Locate the cell with the specified text and output its [x, y] center coordinate. 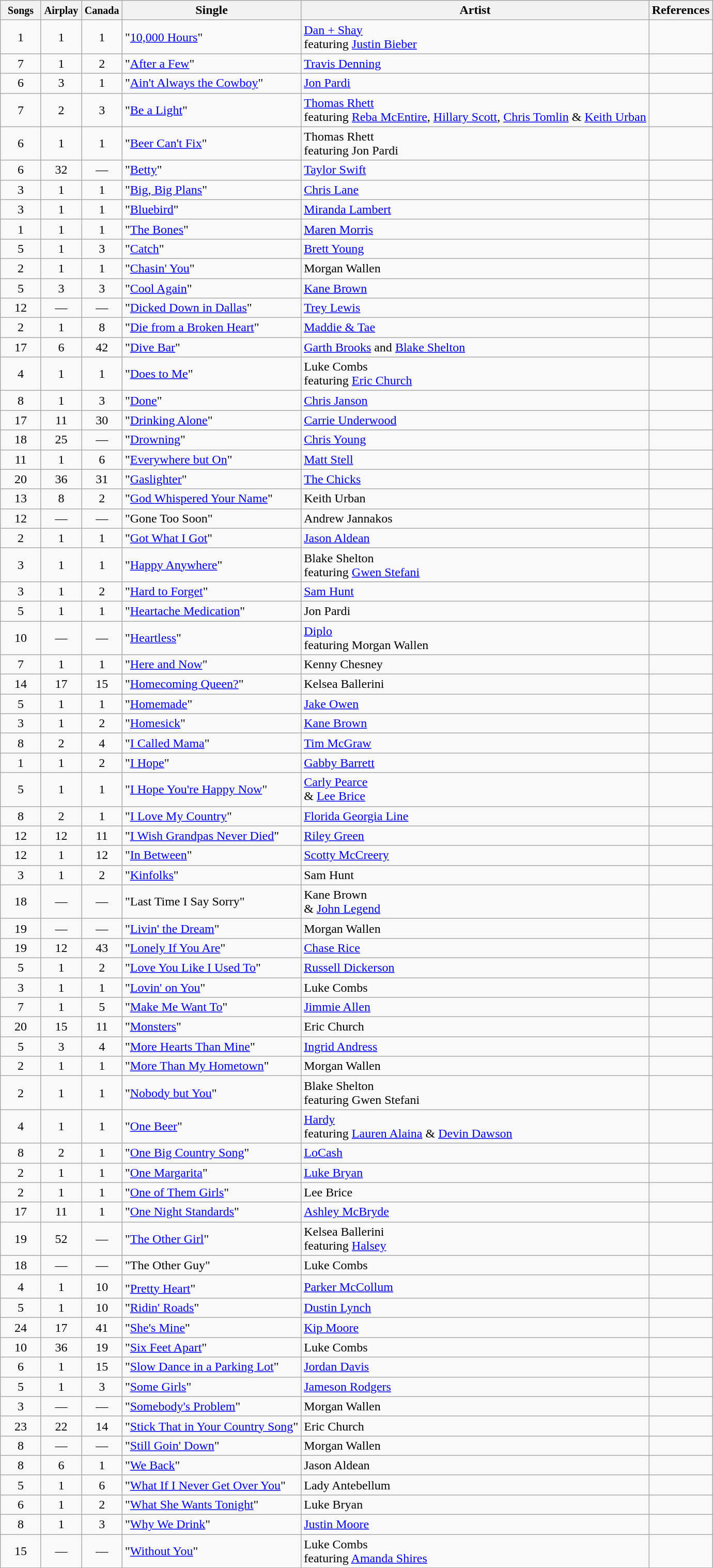
"God Whispered Your Name" [211, 499]
Carly Pearce & Lee Brice [475, 790]
"Why We Drink" [211, 1525]
"Nobody but You" [211, 1093]
"The Bones" [211, 229]
"Catch" [211, 249]
"In Between" [211, 855]
"The Other Girl" [211, 1238]
"Lonely If You Are" [211, 948]
"Monsters" [211, 1027]
Thomas Rhett featuring Reba McEntire, Hillary Scott, Chris Tomlin & Keith Urban [475, 110]
"Livin' the Dream" [211, 928]
Jameson Rodgers [475, 1387]
"More Hearts Than Mine" [211, 1047]
Single [211, 10]
"Dicked Down in Dallas" [211, 308]
"Does to Me" [211, 374]
"Big, Big Plans" [211, 190]
"What She Wants Tonight" [211, 1504]
Taylor Swift [475, 170]
"Gaslighter" [211, 479]
Justin Moore [475, 1525]
Lee Brice [475, 1192]
Kelsea Ballerini [475, 684]
22 [61, 1426]
Canada [102, 10]
Diplo featuring Morgan Wallen [475, 638]
23 [21, 1426]
Chris Lane [475, 190]
"I Love My Country" [211, 816]
Scotty McCreery [475, 855]
"Hard to Forget" [211, 591]
"Still Goin' Down" [211, 1446]
"One Big Country Song" [211, 1153]
Riley Green [475, 836]
"Lovin' on You" [211, 988]
"Bluebird" [211, 209]
30 [102, 420]
"One Night Standards" [211, 1212]
Jordan Davis [475, 1367]
Maren Morris [475, 229]
Jake Owen [475, 704]
"One of Them Girls" [211, 1192]
Maddie & Tae [475, 328]
Kane Brown & John Legend [475, 901]
"Pretty Heart" [211, 1287]
"Homemade" [211, 704]
Garth Brooks and Blake Shelton [475, 347]
Hardy featuring Lauren Alaina & Devin Dawson [475, 1127]
"I Hope" [211, 763]
"Homesick" [211, 724]
Lady Antebellum [475, 1485]
31 [102, 479]
Dustin Lynch [475, 1308]
"Last Time I Say Sorry" [211, 901]
32 [61, 170]
Artist [475, 10]
"The Other Guy" [211, 1265]
"Drinking Alone" [211, 420]
Jimmie Allen [475, 1007]
"One Beer" [211, 1127]
"Kinfolks" [211, 875]
Ingrid Andress [475, 1047]
"Cool Again" [211, 288]
"After a Few" [211, 64]
Dan + Shay featuring Justin Bieber [475, 37]
Carrie Underwood [475, 420]
41 [102, 1328]
Kelsea Ballerini featuring Halsey [475, 1238]
"One Margarita" [211, 1173]
"We Back" [211, 1465]
"She's Mine" [211, 1328]
Chris Young [475, 440]
Brett Young [475, 249]
Miranda Lambert [475, 209]
"Everywhere but On" [211, 459]
Gabby Barrett [475, 763]
"Some Girls" [211, 1387]
Keith Urban [475, 499]
"Stick That in Your Country Song" [211, 1426]
Florida Georgia Line [475, 816]
Thomas Rhett featuring Jon Pardi [475, 144]
Luke Combs featuring Eric Church [475, 374]
13 [21, 499]
The Chicks [475, 479]
"I Hope You're Happy Now" [211, 790]
42 [102, 347]
"Ain't Always the Cowboy" [211, 83]
References [681, 10]
Trey Lewis [475, 308]
"Betty" [211, 170]
"Here and Now" [211, 665]
"Beer Can't Fix" [211, 144]
Kenny Chesney [475, 665]
Kip Moore [475, 1328]
Chase Rice [475, 948]
"Die from a Broken Heart" [211, 328]
Tim McGraw [475, 743]
"Done" [211, 401]
"Chasin' You" [211, 268]
"Heartless" [211, 638]
"Without You" [211, 1551]
"I Wish Grandpas Never Died" [211, 836]
"Be a Light" [211, 110]
25 [61, 440]
"10,000 Hours" [211, 37]
"Somebody's Problem" [211, 1406]
43 [102, 948]
"Ridin' Roads" [211, 1308]
"Homecoming Queen?" [211, 684]
"Make Me Want To" [211, 1007]
Airplay [61, 10]
Andrew Jannakos [475, 518]
"Heartache Medication" [211, 611]
Matt Stell [475, 459]
Chris Janson [475, 401]
"Happy Anywhere" [211, 564]
Ashley McBryde [475, 1212]
"Love You Like I Used To" [211, 967]
24 [21, 1328]
Luke Combs featuring Amanda Shires [475, 1551]
"Got What I Got" [211, 538]
"More Than My Hometown" [211, 1066]
LoCash [475, 1153]
"Drowning" [211, 440]
"What If I Never Get Over You" [211, 1485]
Russell Dickerson [475, 967]
Songs [21, 10]
"I Called Mama" [211, 743]
"Dive Bar" [211, 347]
52 [61, 1238]
Parker McCollum [475, 1287]
"Slow Dance in a Parking Lot" [211, 1367]
"Six Feet Apart" [211, 1347]
Travis Denning [475, 64]
"Gone Too Soon" [211, 518]
